Extract the [X, Y] coordinate from the center of the cell holding the provided text.  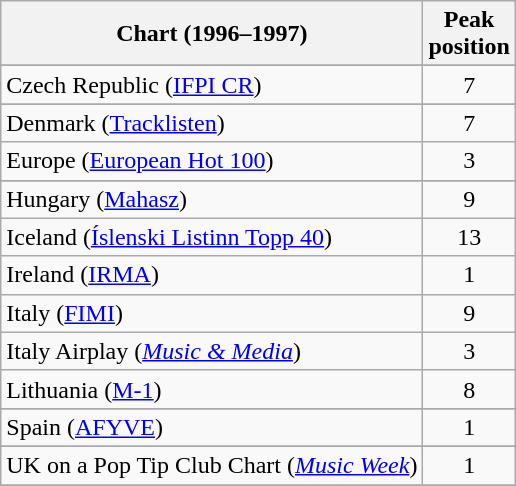
Italy Airplay (Music & Media) [212, 351]
Spain (AFYVE) [212, 427]
Denmark (Tracklisten) [212, 123]
Ireland (IRMA) [212, 275]
Lithuania (M-1) [212, 389]
8 [469, 389]
Czech Republic (IFPI CR) [212, 85]
13 [469, 237]
UK on a Pop Tip Club Chart (Music Week) [212, 465]
Europe (European Hot 100) [212, 161]
Italy (FIMI) [212, 313]
Iceland (Íslenski Listinn Topp 40) [212, 237]
Chart (1996–1997) [212, 34]
Hungary (Mahasz) [212, 199]
Peakposition [469, 34]
